Provide the [x, y] coordinate of the cell's center where the given text is located.  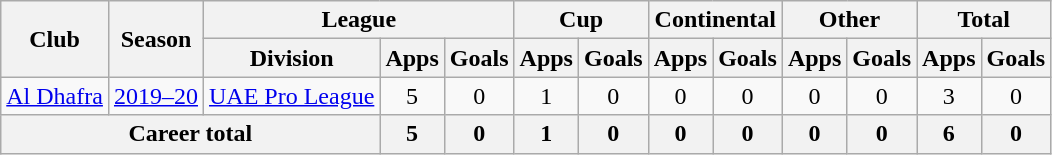
League [360, 20]
Club [55, 39]
Division [292, 58]
2019–20 [156, 96]
Total [984, 20]
6 [949, 134]
UAE Pro League [292, 96]
Cup [581, 20]
Other [849, 20]
Career total [190, 134]
Al Dhafra [55, 96]
Season [156, 39]
3 [949, 96]
Continental [715, 20]
